Search for the cell housing the specified text and yield its (x, y) center coordinate. 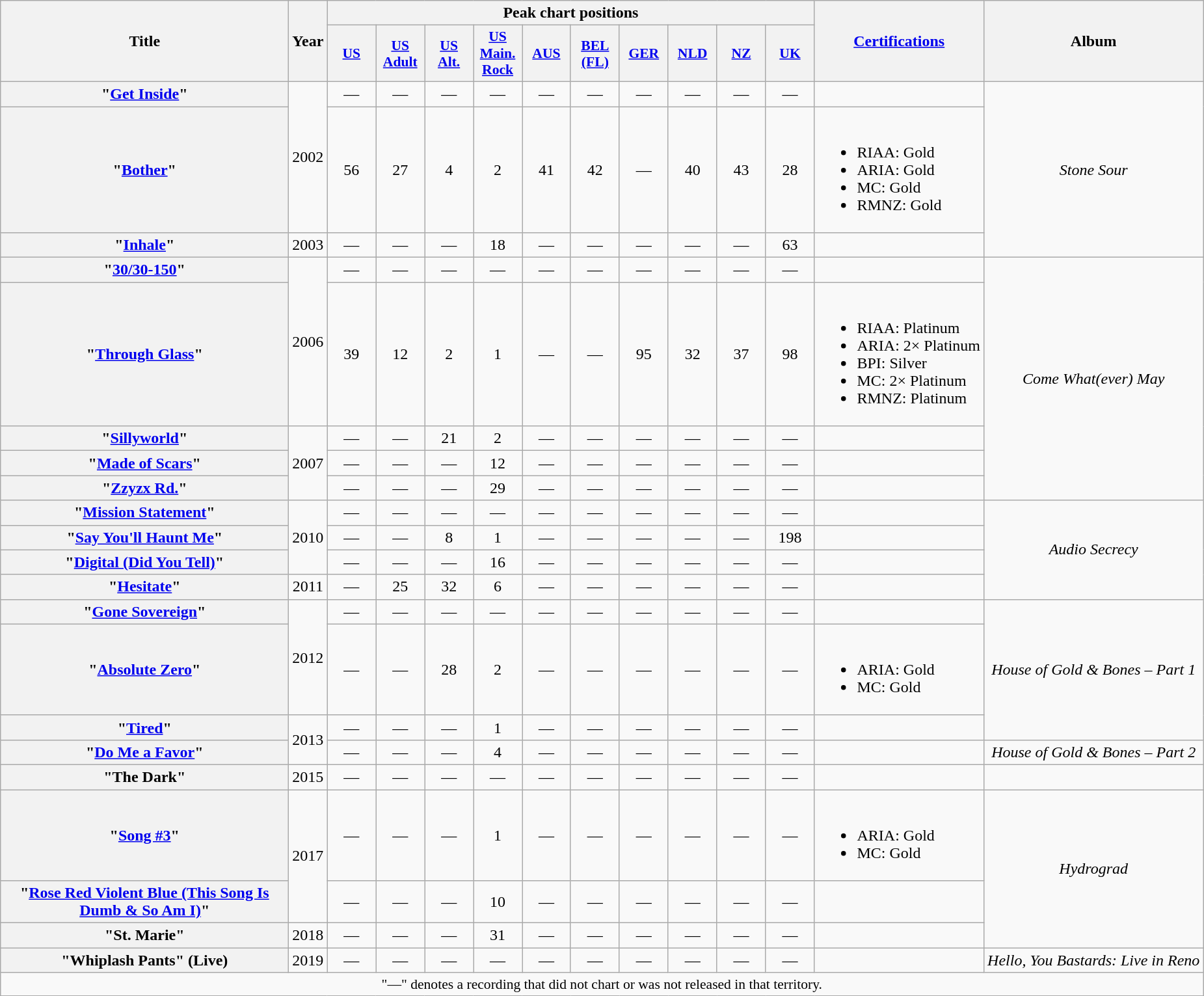
NZ (742, 53)
8 (449, 537)
Hello, You Bastards: Live in Reno (1094, 960)
USMain. Rock (498, 53)
40 (692, 170)
"St. Marie" (144, 935)
Year (308, 42)
95 (644, 354)
US (351, 53)
Audio Secrecy (1094, 550)
"Rose Red Violent Blue (This Song Is Dumb & So Am I)" (144, 902)
"Hesitate" (144, 587)
16 (498, 562)
Certifications (899, 42)
USAlt. (449, 53)
"—" denotes a recording that did not chart or was not released in that territory. (602, 984)
2017 (308, 856)
37 (742, 354)
BEL(FL) (595, 53)
2003 (308, 245)
"Through Glass" (144, 354)
2019 (308, 960)
21 (449, 438)
UK (790, 53)
"Zzyzx Rd." (144, 488)
USAdult (401, 53)
2012 (308, 657)
2006 (308, 342)
AUS (546, 53)
31 (498, 935)
Peak chart positions (571, 13)
29 (498, 488)
NLD (692, 53)
"The Dark" (144, 777)
Title (144, 42)
43 (742, 170)
Come What(ever) May (1094, 379)
198 (790, 537)
25 (401, 587)
"Digital (Did You Tell)" (144, 562)
RIAA: PlatinumARIA: 2× PlatinumBPI: SilverMC: 2× PlatinumRMNZ: Platinum (899, 354)
Stone Sour (1094, 169)
39 (351, 354)
RIAA: GoldARIA: GoldMC: GoldRMNZ: Gold (899, 170)
42 (595, 170)
"Tired" (144, 727)
98 (790, 354)
63 (790, 245)
"Bother" (144, 170)
Album (1094, 42)
2007 (308, 463)
"Absolute Zero" (144, 669)
"Whiplash Pants" (Live) (144, 960)
2018 (308, 935)
2002 (308, 157)
"Do Me a Favor" (144, 752)
"Sillyworld" (144, 438)
Hydrograd (1094, 869)
"Gone Sovereign" (144, 612)
56 (351, 170)
2015 (308, 777)
10 (498, 902)
2010 (308, 537)
"30/30-150" (144, 270)
6 (498, 587)
"Made of Scars" (144, 463)
"Mission Statement" (144, 513)
"Inhale" (144, 245)
"Get Inside" (144, 94)
GER (644, 53)
"Say You'll Haunt Me" (144, 537)
41 (546, 170)
27 (401, 170)
"Song #3" (144, 835)
2011 (308, 587)
House of Gold & Bones – Part 2 (1094, 752)
2013 (308, 740)
18 (498, 245)
House of Gold & Bones – Part 1 (1094, 669)
